Return [x, y] of the center of cell containing provided text 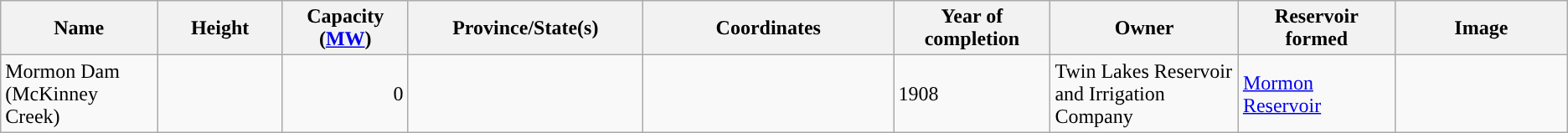
Owner [1144, 28]
Reservoir formed [1317, 28]
Province/State(s) [526, 28]
Image [1481, 28]
Year of completion [972, 28]
Twin Lakes Reservoir and Irrigation Company [1144, 94]
Name [79, 28]
1908 [972, 94]
Height [220, 28]
Mormon Dam (McKinney Creek) [79, 94]
Mormon Reservoir [1317, 94]
Capacity (MW) [345, 28]
0 [345, 94]
Coordinates [769, 28]
